Determine the (x, y) coordinate at the center of the cell enclosing the given text.  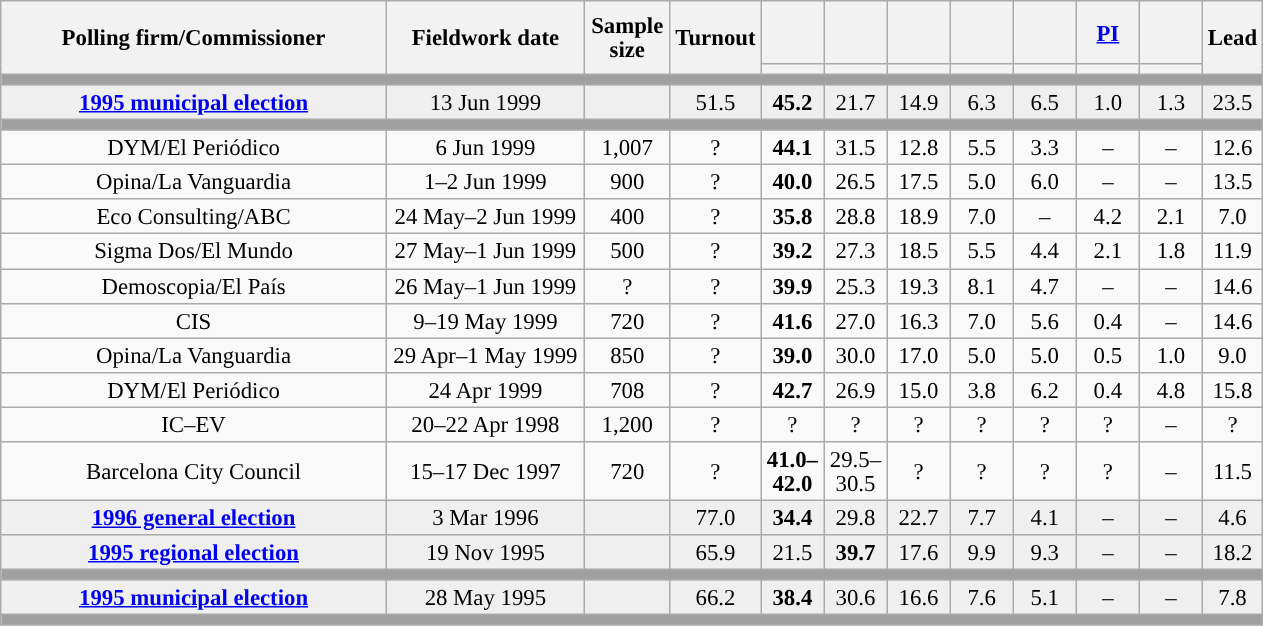
Eco Consulting/ABC (194, 218)
24 Apr 1999 (485, 390)
27.0 (856, 320)
41.0–42.0 (792, 472)
8.1 (982, 286)
16.6 (918, 598)
31.5 (856, 148)
13 Jun 1999 (485, 102)
11.5 (1232, 472)
65.9 (716, 552)
28.8 (856, 218)
34.4 (792, 518)
7.7 (982, 518)
9.0 (1232, 356)
22.7 (918, 518)
5.1 (1044, 598)
15–17 Dec 1997 (485, 472)
Lead (1232, 38)
IC–EV (194, 424)
13.5 (1232, 182)
39.0 (792, 356)
4.4 (1044, 252)
44.1 (792, 148)
1.8 (1170, 252)
12.8 (918, 148)
500 (627, 252)
18.2 (1232, 552)
24 May–2 Jun 1999 (485, 218)
40.0 (792, 182)
6.2 (1044, 390)
900 (627, 182)
6 Jun 1999 (485, 148)
18.5 (918, 252)
3 Mar 1996 (485, 518)
1–2 Jun 1999 (485, 182)
4.8 (1170, 390)
29 Apr–1 May 1999 (485, 356)
19.3 (918, 286)
1.3 (1170, 102)
26.9 (856, 390)
27.3 (856, 252)
21.5 (792, 552)
6.5 (1044, 102)
35.8 (792, 218)
3.8 (982, 390)
4.2 (1108, 218)
3.3 (1044, 148)
28 May 1995 (485, 598)
18.9 (918, 218)
25.3 (856, 286)
15.8 (1232, 390)
21.7 (856, 102)
42.7 (792, 390)
6.0 (1044, 182)
17.5 (918, 182)
5.6 (1044, 320)
30.0 (856, 356)
9.3 (1044, 552)
4.7 (1044, 286)
23.5 (1232, 102)
20–22 Apr 1998 (485, 424)
9.9 (982, 552)
41.6 (792, 320)
9–19 May 1999 (485, 320)
PI (1108, 32)
66.2 (716, 598)
39.2 (792, 252)
51.5 (716, 102)
1995 regional election (194, 552)
400 (627, 218)
77.0 (716, 518)
27 May–1 Jun 1999 (485, 252)
Barcelona City Council (194, 472)
19 Nov 1995 (485, 552)
4.6 (1232, 518)
14.9 (918, 102)
29.8 (856, 518)
0.5 (1108, 356)
850 (627, 356)
12.6 (1232, 148)
29.5–30.5 (856, 472)
7.6 (982, 598)
Fieldwork date (485, 38)
708 (627, 390)
39.7 (856, 552)
15.0 (918, 390)
CIS (194, 320)
4.1 (1044, 518)
Sigma Dos/El Mundo (194, 252)
39.9 (792, 286)
1996 general election (194, 518)
1,007 (627, 148)
1,200 (627, 424)
17.6 (918, 552)
45.2 (792, 102)
38.4 (792, 598)
17.0 (918, 356)
11.9 (1232, 252)
6.3 (982, 102)
Sample size (627, 38)
Demoscopia/El País (194, 286)
26 May–1 Jun 1999 (485, 286)
7.8 (1232, 598)
Turnout (716, 38)
30.6 (856, 598)
Polling firm/Commissioner (194, 38)
26.5 (856, 182)
16.3 (918, 320)
